Provide the (x, y) coordinate of the cell's center where the given text is located.  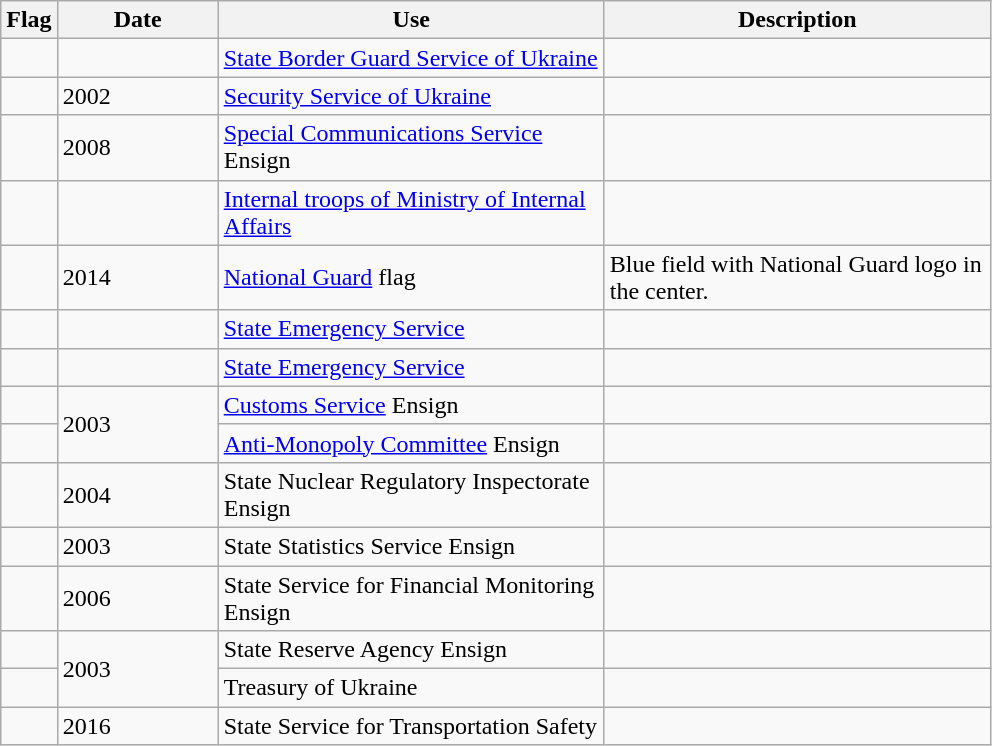
2002 (138, 96)
Description (797, 20)
State Nuclear Regulatory Inspectorate Ensign (411, 494)
2016 (138, 726)
Special Communications Service Ensign (411, 148)
2006 (138, 598)
National Guard flag (411, 278)
Flag (29, 20)
Customs Service Ensign (411, 405)
Blue field with National Guard logo in the center. (797, 278)
State Reserve Agency Ensign (411, 650)
Use (411, 20)
Treasury of Ukraine (411, 688)
State Service for Financial Monitoring Ensign (411, 598)
Internal troops of Ministry of Internal Affairs (411, 212)
State Service for Transportation Safety (411, 726)
Anti-Monopoly Committee Ensign (411, 443)
2004 (138, 494)
2014 (138, 278)
Security Service of Ukraine (411, 96)
Date (138, 20)
2008 (138, 148)
State Statistics Service Ensign (411, 546)
State Border Guard Service of Ukraine (411, 58)
